Search for the cell housing the specified text and yield its [X, Y] center coordinate. 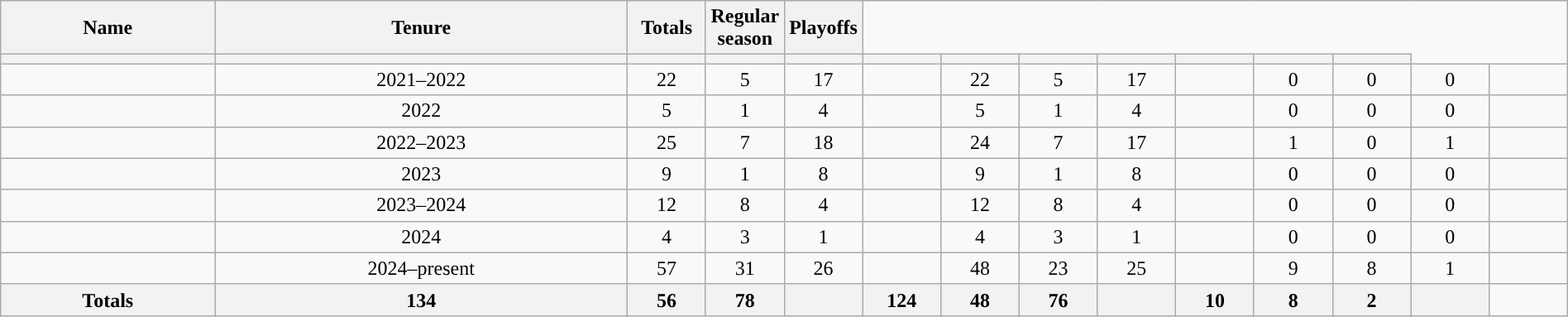
Playoffs [824, 28]
2023–2024 [422, 205]
Name [108, 28]
76 [1059, 300]
23 [1059, 268]
124 [901, 300]
18 [824, 142]
56 [667, 300]
2024 [422, 237]
Regular season [744, 28]
24 [981, 142]
2023 [422, 174]
2022 [422, 111]
26 [824, 268]
Tenure [422, 28]
57 [667, 268]
10 [1216, 300]
2 [1371, 300]
134 [422, 300]
2021–2022 [422, 79]
2022–2023 [422, 142]
2024–present [422, 268]
78 [744, 300]
31 [744, 268]
